Determine the [X, Y] coordinate at the center of the cell enclosing the given text.  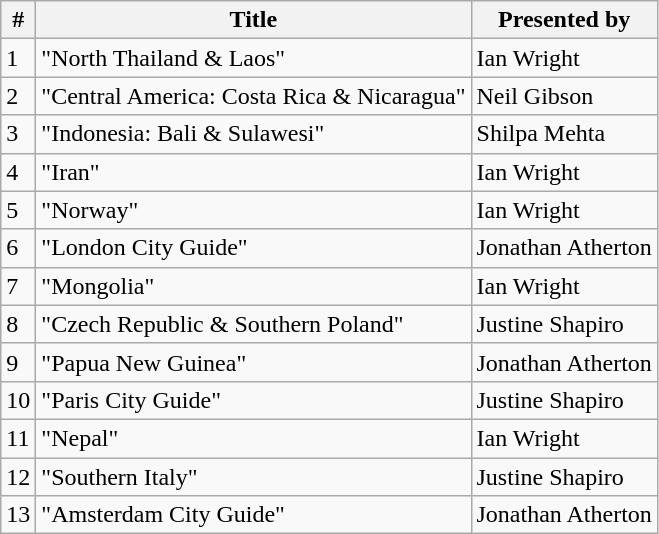
"London City Guide" [254, 248]
Neil Gibson [564, 96]
2 [18, 96]
10 [18, 400]
"Papua New Guinea" [254, 362]
12 [18, 477]
"North Thailand & Laos" [254, 58]
3 [18, 134]
"Southern Italy" [254, 477]
5 [18, 210]
Presented by [564, 20]
11 [18, 438]
"Nepal" [254, 438]
"Norway" [254, 210]
"Iran" [254, 172]
"Paris City Guide" [254, 400]
"Mongolia" [254, 286]
"Amsterdam City Guide" [254, 515]
"Central America: Costa Rica & Nicaragua" [254, 96]
4 [18, 172]
8 [18, 324]
Shilpa Mehta [564, 134]
# [18, 20]
13 [18, 515]
1 [18, 58]
9 [18, 362]
"Indonesia: Bali & Sulawesi" [254, 134]
6 [18, 248]
"Czech Republic & Southern Poland" [254, 324]
Title [254, 20]
7 [18, 286]
